Provide the [X, Y] coordinate of the cell's center where the given text is located.  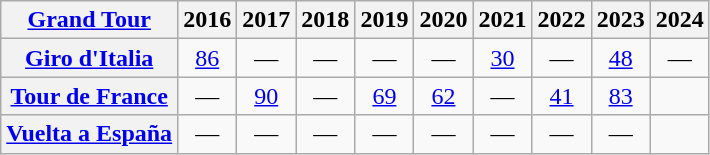
2018 [326, 20]
2023 [620, 20]
30 [502, 58]
90 [266, 96]
Tour de France [90, 96]
Vuelta a España [90, 134]
2017 [266, 20]
41 [562, 96]
69 [384, 96]
2022 [562, 20]
62 [444, 96]
83 [620, 96]
2024 [680, 20]
2021 [502, 20]
2019 [384, 20]
2016 [208, 20]
Grand Tour [90, 20]
48 [620, 58]
2020 [444, 20]
Giro d'Italia [90, 58]
86 [208, 58]
